Provide the (X, Y) coordinate of the cell's center where the given text is located.  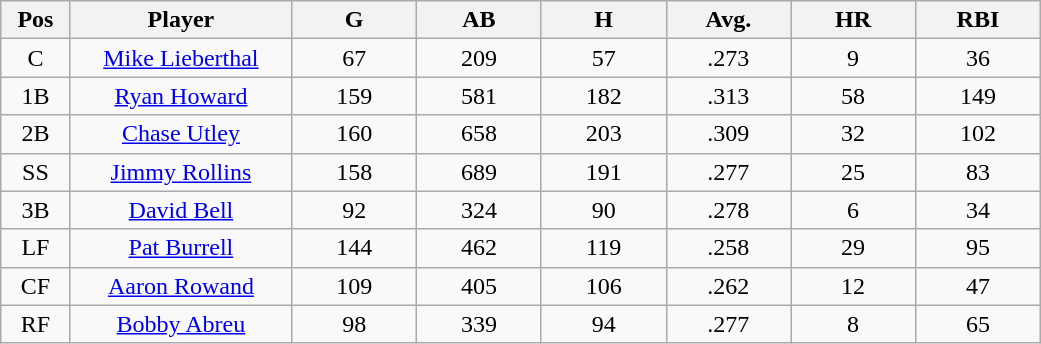
34 (978, 210)
160 (354, 134)
159 (354, 96)
95 (978, 248)
25 (854, 172)
RBI (978, 20)
Jimmy Rollins (181, 172)
83 (978, 172)
191 (604, 172)
Mike Lieberthal (181, 58)
405 (480, 286)
8 (854, 324)
90 (604, 210)
102 (978, 134)
.273 (728, 58)
.313 (728, 96)
.258 (728, 248)
119 (604, 248)
CF (36, 286)
94 (604, 324)
149 (978, 96)
9 (854, 58)
689 (480, 172)
Pat Burrell (181, 248)
.262 (728, 286)
1B (36, 96)
Ryan Howard (181, 96)
106 (604, 286)
Aaron Rowand (181, 286)
David Bell (181, 210)
6 (854, 210)
324 (480, 210)
H (604, 20)
C (36, 58)
RF (36, 324)
203 (604, 134)
Avg. (728, 20)
209 (480, 58)
Pos (36, 20)
58 (854, 96)
67 (354, 58)
36 (978, 58)
Bobby Abreu (181, 324)
Chase Utley (181, 134)
2B (36, 134)
Player (181, 20)
144 (354, 248)
109 (354, 286)
29 (854, 248)
182 (604, 96)
.309 (728, 134)
32 (854, 134)
65 (978, 324)
462 (480, 248)
339 (480, 324)
HR (854, 20)
12 (854, 286)
158 (354, 172)
47 (978, 286)
AB (480, 20)
3B (36, 210)
98 (354, 324)
581 (480, 96)
658 (480, 134)
92 (354, 210)
SS (36, 172)
.278 (728, 210)
LF (36, 248)
57 (604, 58)
G (354, 20)
